Return the [X, Y] coordinate for the center point of the cell that contains the specified text.  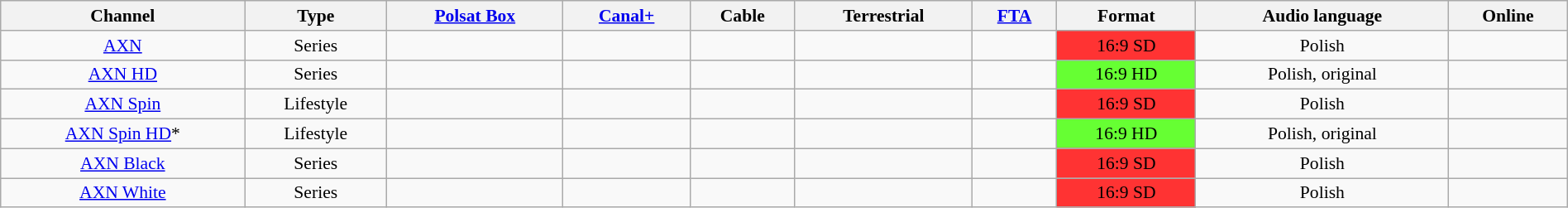
FTA [1015, 16]
Channel [122, 16]
Cable [743, 16]
Audio language [1322, 16]
AXN Spin [122, 104]
AXN HD [122, 75]
AXN Black [122, 163]
Terrestrial [883, 16]
AXN White [122, 193]
Online [1508, 16]
Canal+ [627, 16]
Type [316, 16]
Polsat Box [475, 16]
AXN Spin HD* [122, 134]
AXN [122, 46]
Format [1126, 16]
